Locate the cell with the specified text and output its [X, Y] center coordinate. 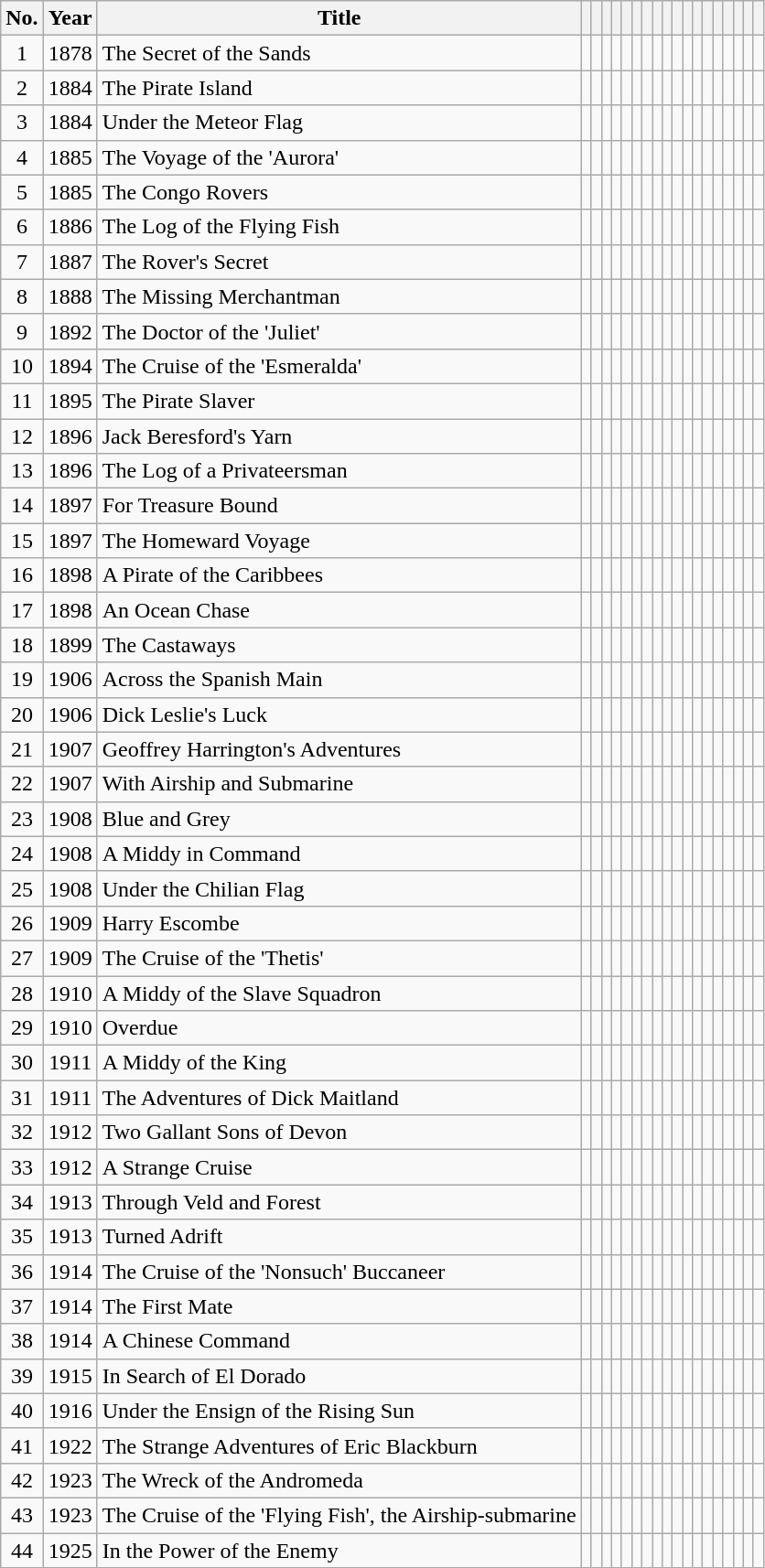
20 [22, 714]
24 [22, 854]
44 [22, 1551]
1895 [70, 401]
A Strange Cruise [339, 1167]
The Missing Merchantman [339, 296]
The Adventures of Dick Maitland [339, 1098]
9 [22, 331]
Geoffrey Harrington's Adventures [339, 749]
The Voyage of the 'Aurora' [339, 157]
The Congo Rovers [339, 192]
36 [22, 1272]
Harry Escombe [339, 923]
16 [22, 575]
The Doctor of the 'Juliet' [339, 331]
Title [339, 18]
In the Power of the Enemy [339, 1551]
35 [22, 1237]
42 [22, 1480]
25 [22, 888]
33 [22, 1167]
Across the Spanish Main [339, 680]
22 [22, 784]
In Search of El Dorado [339, 1376]
37 [22, 1306]
The Pirate Island [339, 88]
Two Gallant Sons of Devon [339, 1133]
A Pirate of the Caribbees [339, 575]
19 [22, 680]
Blue and Grey [339, 819]
An Ocean Chase [339, 610]
For Treasure Bound [339, 506]
1894 [70, 366]
A Chinese Command [339, 1341]
32 [22, 1133]
7 [22, 262]
1888 [70, 296]
1916 [70, 1411]
15 [22, 541]
6 [22, 227]
The Wreck of the Andromeda [339, 1480]
A Middy in Command [339, 854]
18 [22, 645]
The Secret of the Sands [339, 53]
8 [22, 296]
17 [22, 610]
29 [22, 1028]
1878 [70, 53]
The Cruise of the 'Flying Fish', the Airship-submarine [339, 1515]
The Castaways [339, 645]
34 [22, 1202]
The Rover's Secret [339, 262]
Under the Ensign of the Rising Sun [339, 1411]
1887 [70, 262]
The Log of the Flying Fish [339, 227]
Under the Meteor Flag [339, 123]
1899 [70, 645]
31 [22, 1098]
43 [22, 1515]
1886 [70, 227]
5 [22, 192]
27 [22, 958]
38 [22, 1341]
The Homeward Voyage [339, 541]
40 [22, 1411]
1915 [70, 1376]
Through Veld and Forest [339, 1202]
1922 [70, 1445]
26 [22, 923]
2 [22, 88]
Overdue [339, 1028]
21 [22, 749]
10 [22, 366]
11 [22, 401]
1925 [70, 1551]
30 [22, 1063]
23 [22, 819]
Under the Chilian Flag [339, 888]
4 [22, 157]
The First Mate [339, 1306]
The Pirate Slaver [339, 401]
39 [22, 1376]
1892 [70, 331]
Turned Adrift [339, 1237]
28 [22, 993]
A Middy of the King [339, 1063]
Jack Beresford's Yarn [339, 436]
The Cruise of the 'Thetis' [339, 958]
Dick Leslie's Luck [339, 714]
The Cruise of the 'Esmeralda' [339, 366]
14 [22, 506]
The Strange Adventures of Eric Blackburn [339, 1445]
The Cruise of the 'Nonsuch' Buccaneer [339, 1272]
With Airship and Submarine [339, 784]
12 [22, 436]
No. [22, 18]
A Middy of the Slave Squadron [339, 993]
The Log of a Privateersman [339, 471]
Year [70, 18]
41 [22, 1445]
13 [22, 471]
1 [22, 53]
3 [22, 123]
